Detect which cell encompasses the target text, then output its (X, Y) center coordinate. 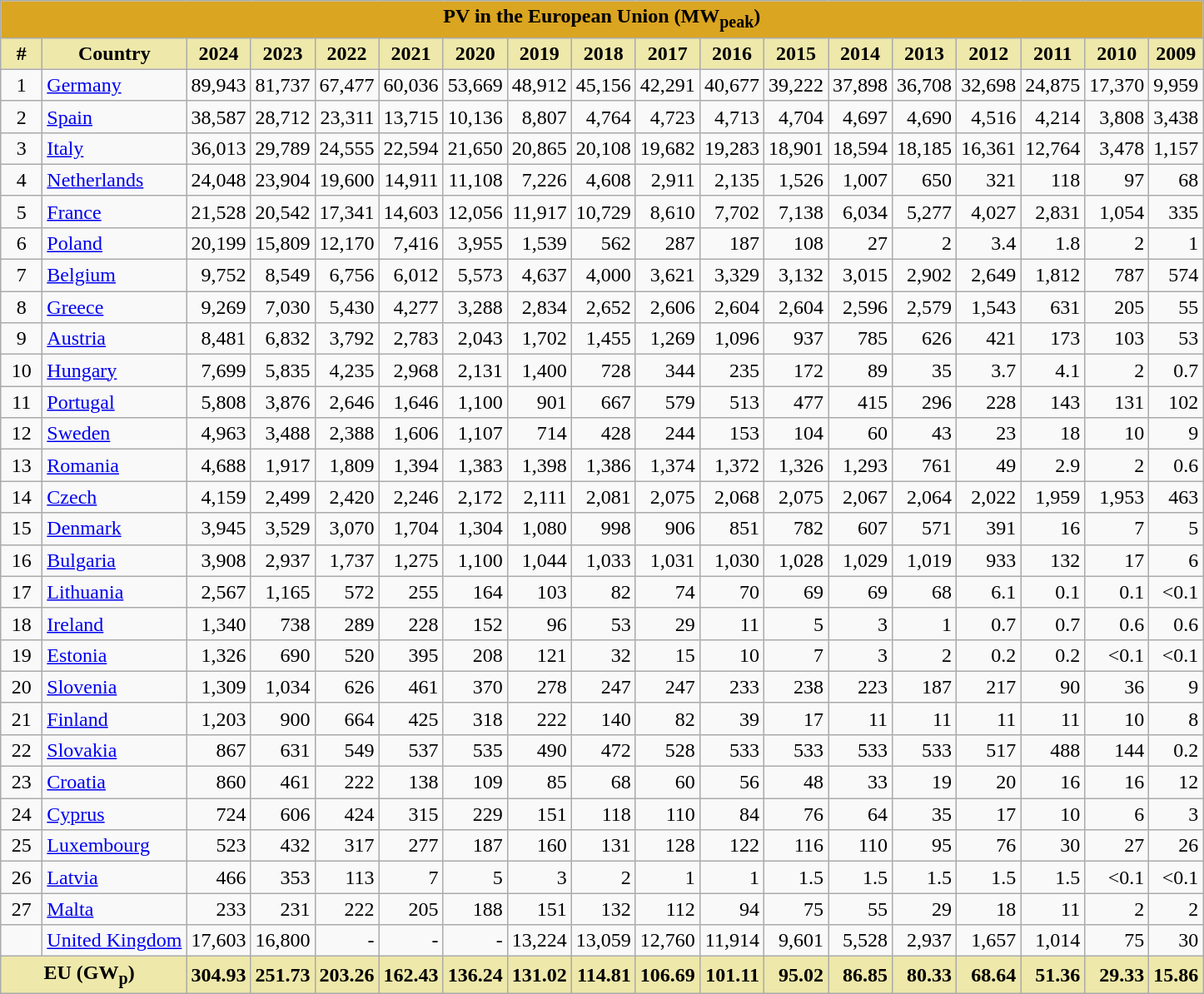
Italy (115, 148)
1,959 (1052, 497)
6,756 (346, 276)
Finland (115, 718)
2,067 (859, 497)
162.43 (411, 975)
Sweden (115, 434)
Denmark (115, 529)
6,832 (283, 339)
2,834 (540, 307)
Slovakia (115, 750)
Lithuania (115, 592)
21,528 (218, 211)
84 (731, 814)
16,361 (989, 148)
2,111 (540, 497)
463 (1176, 497)
Country (115, 53)
277 (411, 846)
1,044 (540, 560)
23,904 (283, 180)
664 (346, 718)
49 (989, 465)
3,529 (283, 529)
39 (731, 718)
1,014 (1052, 941)
901 (540, 402)
18,594 (859, 148)
255 (411, 592)
1,269 (668, 339)
4 (22, 180)
2,135 (731, 180)
1,539 (540, 243)
Germany (115, 85)
EU (GWp) (93, 975)
France (115, 211)
2,968 (411, 370)
432 (283, 846)
2,081 (603, 497)
690 (283, 655)
523 (218, 846)
12,764 (1052, 148)
17,370 (1117, 85)
17,603 (218, 941)
128 (668, 846)
415 (859, 402)
21,650 (475, 148)
36,708 (924, 85)
3.7 (989, 370)
43 (924, 434)
2011 (1052, 53)
1,029 (859, 560)
3,015 (859, 276)
2023 (283, 53)
113 (346, 877)
11,914 (731, 941)
United Kingdom (115, 941)
Portugal (115, 402)
45,156 (603, 85)
724 (218, 814)
Belgium (115, 276)
188 (475, 909)
2,596 (859, 307)
10,136 (475, 117)
20,199 (218, 243)
782 (796, 529)
40,677 (731, 85)
1,157 (1176, 148)
14,911 (411, 180)
321 (989, 180)
60,036 (411, 85)
74 (668, 592)
Hungary (115, 370)
18,185 (924, 148)
2.9 (1052, 465)
14,603 (411, 211)
488 (1052, 750)
1,386 (603, 465)
22,594 (411, 148)
3,808 (1117, 117)
89 (859, 370)
Greece (115, 307)
17,341 (346, 211)
Malta (115, 909)
238 (796, 687)
13,715 (411, 117)
251.73 (283, 975)
36 (1117, 687)
3,132 (796, 276)
424 (346, 814)
1,309 (218, 687)
304.93 (218, 975)
714 (540, 434)
208 (475, 655)
Ireland (115, 624)
48,912 (540, 85)
520 (346, 655)
1,031 (668, 560)
Croatia (115, 783)
Luxembourg (115, 846)
112 (668, 909)
3,908 (218, 560)
4,277 (411, 307)
1,526 (796, 180)
1,007 (859, 180)
11,917 (540, 211)
4,608 (603, 180)
23,311 (346, 117)
21 (22, 718)
667 (603, 402)
1,394 (411, 465)
108 (796, 243)
1,543 (989, 307)
1,702 (540, 339)
3,478 (1117, 148)
606 (283, 814)
32 (603, 655)
1,383 (475, 465)
3,876 (283, 402)
106.69 (668, 975)
2,606 (668, 307)
28,712 (283, 117)
90 (1052, 687)
1,606 (411, 434)
4,690 (924, 117)
2019 (540, 53)
7,416 (411, 243)
344 (668, 370)
8,481 (218, 339)
1,646 (411, 402)
787 (1117, 276)
370 (475, 687)
2,246 (411, 497)
4,723 (668, 117)
102 (1176, 402)
535 (475, 750)
1,033 (603, 560)
19,682 (668, 148)
572 (346, 592)
6,012 (411, 276)
2,649 (989, 276)
3,955 (475, 243)
3,621 (668, 276)
68.64 (989, 975)
1,374 (668, 465)
1,028 (796, 560)
2,172 (475, 497)
571 (924, 529)
16,800 (283, 941)
95.02 (796, 975)
2,064 (924, 497)
85 (540, 783)
Romania (115, 465)
4,235 (346, 370)
1,019 (924, 560)
466 (218, 877)
3,438 (1176, 117)
391 (989, 529)
785 (859, 339)
1,034 (283, 687)
2,131 (475, 370)
562 (603, 243)
19,283 (731, 148)
4,214 (1052, 117)
428 (603, 434)
231 (283, 909)
244 (668, 434)
2,579 (924, 307)
318 (475, 718)
Netherlands (115, 180)
6.1 (989, 592)
900 (283, 718)
2017 (668, 53)
131.02 (540, 975)
7,702 (731, 211)
4,000 (603, 276)
2012 (989, 53)
Czech (115, 497)
1,293 (859, 465)
67,477 (346, 85)
2010 (1117, 53)
20,865 (540, 148)
13 (22, 465)
2,652 (603, 307)
29.33 (1117, 975)
15.86 (1176, 975)
11,108 (475, 180)
867 (218, 750)
7,138 (796, 211)
13,059 (603, 941)
2014 (859, 53)
3,329 (731, 276)
998 (603, 529)
140 (603, 718)
33 (859, 783)
421 (989, 339)
1,340 (218, 624)
2015 (796, 53)
160 (540, 846)
2016 (731, 53)
315 (411, 814)
19,600 (346, 180)
1,096 (731, 339)
6,034 (859, 211)
335 (1176, 211)
153 (731, 434)
81,737 (283, 85)
94 (731, 909)
1,080 (540, 529)
24,555 (346, 148)
472 (603, 750)
1,809 (346, 465)
8,807 (540, 117)
70 (731, 592)
101.11 (731, 975)
937 (796, 339)
933 (989, 560)
1,917 (283, 465)
860 (218, 783)
9,959 (1176, 85)
1,165 (283, 592)
528 (668, 750)
7,699 (218, 370)
104 (796, 434)
289 (346, 624)
229 (475, 814)
86.85 (859, 975)
4,159 (218, 497)
64 (859, 814)
# (22, 53)
53,669 (475, 85)
278 (540, 687)
8,549 (283, 276)
Slovenia (115, 687)
2,043 (475, 339)
3,945 (218, 529)
579 (668, 402)
3,488 (283, 434)
Bulgaria (115, 560)
96 (540, 624)
8,610 (668, 211)
37,898 (859, 85)
4,963 (218, 434)
549 (346, 750)
2,499 (283, 497)
1,372 (731, 465)
296 (924, 402)
2,567 (218, 592)
Estonia (115, 655)
607 (859, 529)
217 (989, 687)
Poland (115, 243)
PV in the European Union (MWpeak) (602, 19)
477 (796, 402)
13,224 (540, 941)
1,737 (346, 560)
1,657 (989, 941)
56 (731, 783)
2,902 (924, 276)
761 (924, 465)
2,420 (346, 497)
32,698 (989, 85)
20,108 (603, 148)
490 (540, 750)
235 (731, 370)
12,056 (475, 211)
1,304 (475, 529)
223 (859, 687)
317 (346, 846)
12,170 (346, 243)
353 (283, 877)
9,269 (218, 307)
1,398 (540, 465)
29,789 (283, 148)
89,943 (218, 85)
42,291 (668, 85)
2,022 (989, 497)
1,953 (1117, 497)
728 (603, 370)
1,203 (218, 718)
2,911 (668, 180)
1,400 (540, 370)
3,070 (346, 529)
2020 (475, 53)
122 (731, 846)
1,030 (731, 560)
4,637 (540, 276)
7,030 (283, 307)
2,068 (731, 497)
2021 (411, 53)
851 (731, 529)
2024 (218, 53)
24,875 (1052, 85)
1,107 (475, 434)
2,646 (346, 402)
4,516 (989, 117)
25 (22, 846)
121 (540, 655)
136.24 (475, 975)
138 (411, 783)
Cyprus (115, 814)
Austria (115, 339)
425 (411, 718)
287 (668, 243)
5,835 (283, 370)
4,704 (796, 117)
38,587 (218, 117)
109 (475, 783)
574 (1176, 276)
513 (731, 402)
906 (668, 529)
4,713 (731, 117)
738 (283, 624)
1,275 (411, 560)
5,430 (346, 307)
5,808 (218, 402)
95 (924, 846)
517 (989, 750)
Spain (115, 117)
10,729 (603, 211)
203.26 (346, 975)
172 (796, 370)
1,455 (603, 339)
5,573 (475, 276)
12,760 (668, 941)
395 (411, 655)
2013 (924, 53)
2022 (346, 53)
2018 (603, 53)
3.4 (989, 243)
7,226 (540, 180)
18,901 (796, 148)
537 (411, 750)
650 (924, 180)
4,764 (603, 117)
51.36 (1052, 975)
164 (475, 592)
1.8 (1052, 243)
36,013 (218, 148)
152 (475, 624)
9,752 (218, 276)
5,528 (859, 941)
24 (22, 814)
14 (22, 497)
2,388 (346, 434)
4.1 (1052, 370)
80.33 (924, 975)
24,048 (218, 180)
2,783 (411, 339)
5,277 (924, 211)
1,704 (411, 529)
48 (796, 783)
2009 (1176, 53)
4,027 (989, 211)
2,831 (1052, 211)
4,697 (859, 117)
173 (1052, 339)
20,542 (283, 211)
9,601 (796, 941)
3,792 (346, 339)
4,688 (218, 465)
1,054 (1117, 211)
97 (1117, 180)
116 (796, 846)
Latvia (115, 877)
39,222 (796, 85)
22 (22, 750)
3,288 (475, 307)
144 (1117, 750)
114.81 (603, 975)
15,809 (283, 243)
143 (1052, 402)
1,812 (1052, 276)
